Locate the cell with the specified text and output its (x, y) center coordinate. 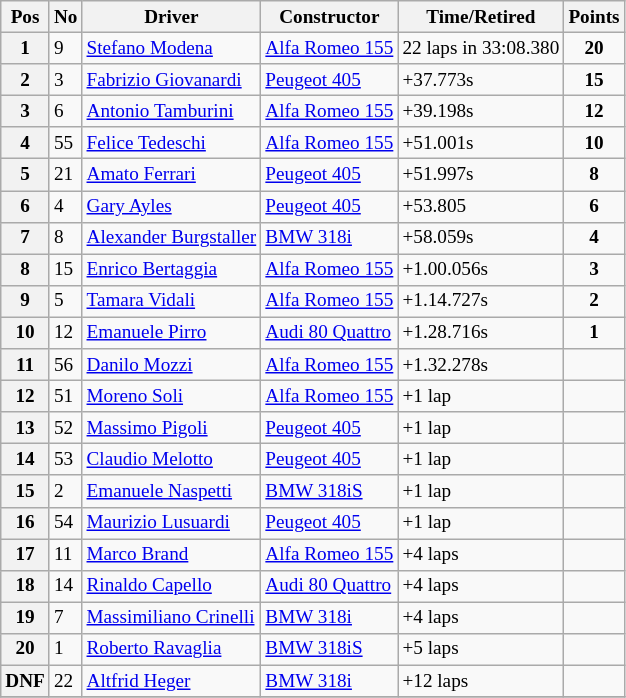
Stefano Modena (172, 48)
+39.198s (481, 111)
Constructor (330, 17)
Pos (26, 17)
Claudio Melotto (172, 460)
22 (66, 681)
51 (66, 396)
Rinaldo Capello (172, 586)
54 (66, 523)
Emanuele Naspetti (172, 491)
17 (26, 554)
Danilo Mozzi (172, 365)
+5 laps (481, 649)
Points (594, 17)
13 (26, 428)
Fabrizio Giovanardi (172, 80)
Tamara Vidali (172, 301)
22 laps in 33:08.380 (481, 48)
Roberto Ravaglia (172, 649)
21 (66, 175)
16 (26, 523)
Massimo Pigoli (172, 428)
Enrico Bertaggia (172, 270)
55 (66, 143)
19 (26, 618)
Alexander Burgstaller (172, 238)
Felice Tedeschi (172, 143)
+58.059s (481, 238)
52 (66, 428)
+1.32.278s (481, 365)
Antonio Tamburini (172, 111)
Moreno Soli (172, 396)
DNF (26, 681)
Gary Ayles (172, 206)
+1.00.056s (481, 270)
+1.28.716s (481, 333)
Marco Brand (172, 554)
18 (26, 586)
53 (66, 460)
+37.773s (481, 80)
Altfrid Heger (172, 681)
Massimiliano Crinelli (172, 618)
Emanuele Pirro (172, 333)
+53.805 (481, 206)
+51.997s (481, 175)
+12 laps (481, 681)
Maurizio Lusuardi (172, 523)
+1.14.727s (481, 301)
Time/Retired (481, 17)
No (66, 17)
+51.001s (481, 143)
56 (66, 365)
Driver (172, 17)
Amato Ferrari (172, 175)
